Return (X, Y) of the center of cell containing provided text 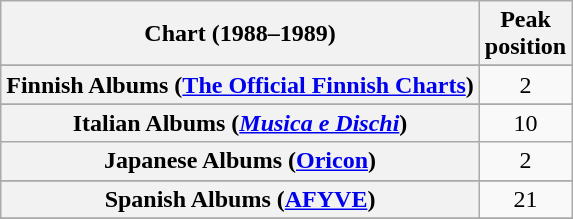
Spanish Albums (AFYVE) (240, 199)
Peak position (525, 34)
Japanese Albums (Oricon) (240, 161)
Italian Albums (Musica e Dischi) (240, 123)
Finnish Albums (The Official Finnish Charts) (240, 85)
10 (525, 123)
21 (525, 199)
Chart (1988–1989) (240, 34)
